Detect which cell encompasses the target text, then output its [x, y] center coordinate. 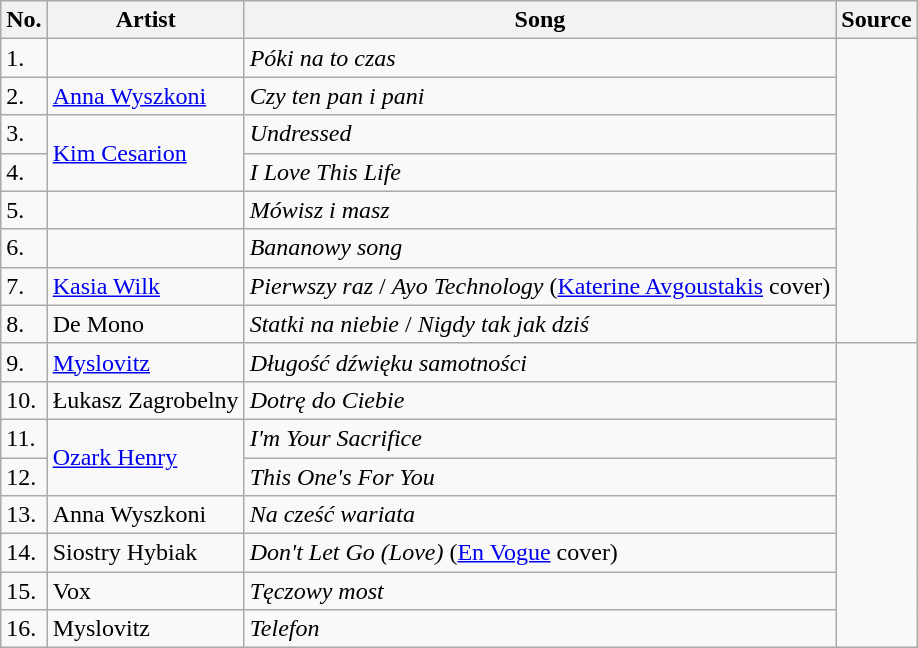
Bananowy song [540, 248]
14. [24, 553]
12. [24, 477]
Kasia Wilk [146, 286]
2. [24, 96]
Source [876, 20]
8. [24, 324]
11. [24, 438]
5. [24, 210]
Długość dźwięku samotności [540, 362]
Tęczowy most [540, 591]
13. [24, 515]
Undressed [540, 134]
Artist [146, 20]
3. [24, 134]
4. [24, 172]
I Love This Life [540, 172]
Póki na to czas [540, 58]
16. [24, 629]
Don't Let Go (Love) (En Vogue cover) [540, 553]
6. [24, 248]
7. [24, 286]
This One's For You [540, 477]
9. [24, 362]
Łukasz Zagrobelny [146, 400]
De Mono [146, 324]
Statki na niebie / Nigdy tak jak dziś [540, 324]
15. [24, 591]
Ozark Henry [146, 457]
10. [24, 400]
I'm Your Sacrifice [540, 438]
Czy ten pan i pani [540, 96]
Pierwszy raz / Ayo Technology (Katerine Avgoustakis cover) [540, 286]
Vox [146, 591]
No. [24, 20]
Song [540, 20]
Mówisz i masz [540, 210]
Siostry Hybiak [146, 553]
1. [24, 58]
Dotrę do Ciebie [540, 400]
Kim Cesarion [146, 153]
Na cześć wariata [540, 515]
Telefon [540, 629]
